Determine the (x, y) coordinate at the center of the cell enclosing the given text.  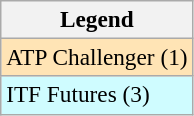
ATP Challenger (1) (97, 57)
ITF Futures (3) (97, 95)
Legend (97, 19)
